Find where the given text appears and provide that cell's center as (X, Y) coordinate. 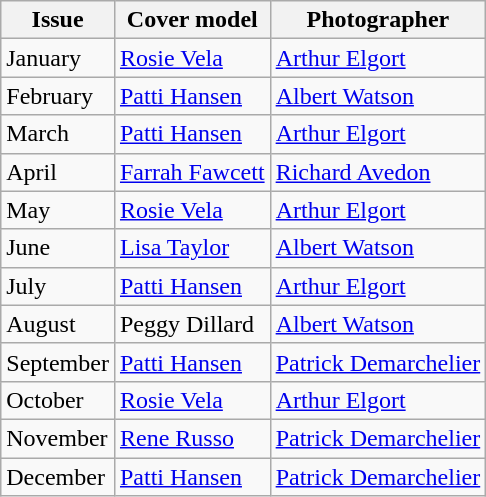
Rene Russo (192, 438)
Lisa Taylor (192, 248)
June (58, 248)
March (58, 134)
May (58, 210)
December (58, 477)
July (58, 286)
August (58, 324)
September (58, 362)
Cover model (192, 20)
Photographer (378, 20)
February (58, 96)
Richard Avedon (378, 172)
Peggy Dillard (192, 324)
November (58, 438)
October (58, 400)
April (58, 172)
Issue (58, 20)
January (58, 58)
Farrah Fawcett (192, 172)
